Capture the cell that displays the provided text and extract its (x, y) central coordinate. 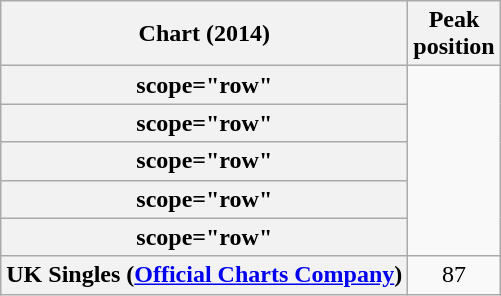
Chart (2014) (204, 34)
87 (454, 275)
UK Singles (Official Charts Company) (204, 275)
Peakposition (454, 34)
